Locate the cell with the specified text and output its (x, y) center coordinate. 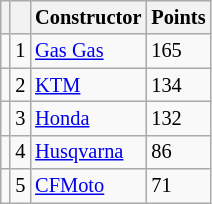
Gas Gas (88, 51)
KTM (88, 85)
132 (178, 118)
3 (20, 118)
134 (178, 85)
5 (20, 186)
71 (178, 186)
165 (178, 51)
Husqvarna (88, 152)
2 (20, 85)
86 (178, 152)
CFMoto (88, 186)
4 (20, 152)
Points (178, 17)
Honda (88, 118)
Constructor (88, 17)
1 (20, 51)
